For the text-containing cell, return its midpoint in (X, Y) coordinate format. 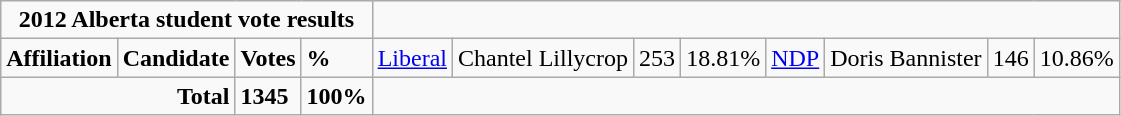
Candidate (176, 58)
1345 (268, 96)
Doris Bannister (906, 58)
100% (336, 96)
Votes (268, 58)
10.86% (1076, 58)
2012 Alberta student vote results (186, 20)
Total (118, 96)
NDP (796, 58)
18.81% (724, 58)
253 (658, 58)
% (336, 58)
Affiliation (59, 58)
Chantel Lillycrop (544, 58)
Liberal (412, 58)
146 (1010, 58)
